Detect which cell encompasses the target text, then output its (X, Y) center coordinate. 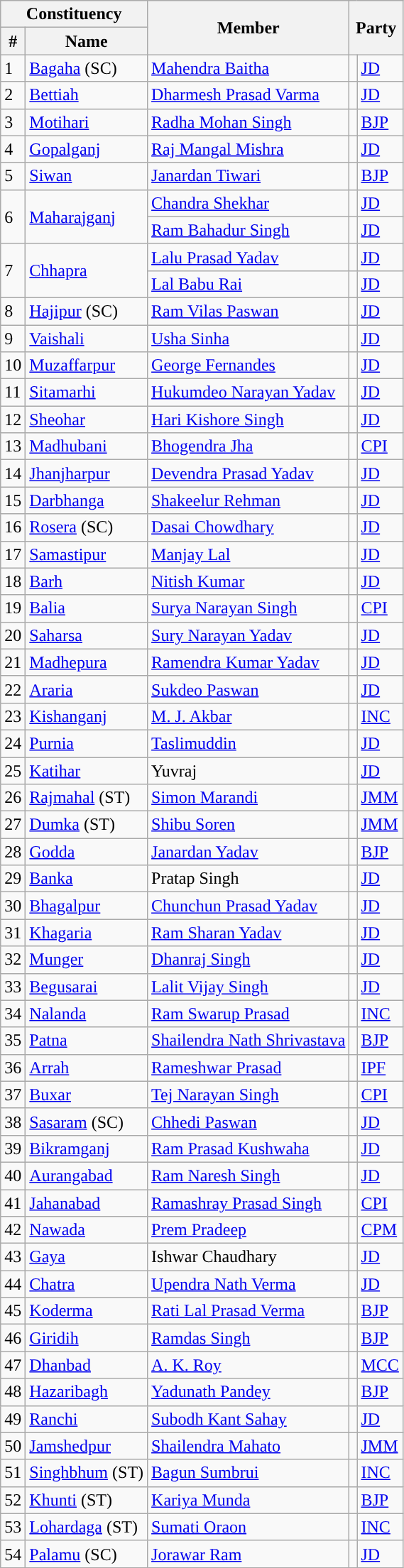
4 (13, 149)
51 (13, 1473)
Yuvraj (249, 770)
M. J. Akbar (249, 716)
Koderma (87, 1311)
26 (13, 798)
Dharmesh Prasad Varma (249, 95)
Surya Narayan Singh (249, 608)
Barh (87, 581)
41 (13, 1203)
Lohardaga (ST) (87, 1527)
Nitish Kumar (249, 581)
Ramdas Singh (249, 1338)
Radha Mohan Singh (249, 122)
16 (13, 527)
Janardan Tiwari (249, 176)
Ram Swarup Prasad (249, 1014)
21 (13, 662)
13 (13, 446)
Aurangabad (87, 1175)
46 (13, 1338)
37 (13, 1095)
28 (13, 852)
Shakeelur Rehman (249, 500)
# (13, 41)
45 (13, 1311)
IPF (380, 1068)
Purnia (87, 743)
Gaya (87, 1257)
Jahanabad (87, 1203)
52 (13, 1500)
Shailendra Nath Shrivastava (249, 1041)
47 (13, 1365)
Manjay Lal (249, 554)
Bhogendra Jha (249, 446)
Member (249, 28)
Sury Narayan Yadav (249, 635)
32 (13, 960)
A. K. Roy (249, 1365)
Vaishali (87, 339)
20 (13, 635)
Rameshwar Prasad (249, 1068)
Chhedi Paswan (249, 1122)
Muzaffarpur (87, 366)
Mahendra Baitha (249, 68)
Bagaha (SC) (87, 68)
39 (13, 1148)
Dhanraj Singh (249, 960)
7 (13, 270)
Sitamarhi (87, 393)
Rosera (SC) (87, 527)
36 (13, 1068)
Buxar (87, 1095)
Munger (87, 960)
30 (13, 906)
34 (13, 1014)
Subodh Kant Sahay (249, 1419)
Dhanbad (87, 1365)
Madhubani (87, 446)
Nawada (87, 1230)
Rati Lal Prasad Verma (249, 1311)
1 (13, 68)
31 (13, 933)
MCC (380, 1365)
Khagaria (87, 933)
Hajipur (SC) (87, 311)
38 (13, 1122)
CPM (380, 1230)
Hukumdeo Narayan Yadav (249, 393)
Gopalganj (87, 149)
29 (13, 879)
25 (13, 770)
Lalu Prasad Yadav (249, 257)
Prem Pradeep (249, 1230)
22 (13, 689)
Sukdeo Paswan (249, 689)
Pratap Singh (249, 879)
Araria (87, 689)
14 (13, 473)
Sheohar (87, 420)
49 (13, 1419)
Shailendra Mahato (249, 1446)
Balia (87, 608)
5 (13, 176)
Yadunath Pandey (249, 1392)
Chunchun Prasad Yadav (249, 906)
Sasaram (SC) (87, 1122)
Bikramganj (87, 1148)
Motihari (87, 122)
Ramashray Prasad Singh (249, 1203)
Jorawar Ram (249, 1554)
Madhepura (87, 662)
Ram Bahadur Singh (249, 230)
48 (13, 1392)
43 (13, 1257)
Jhanjharpur (87, 473)
Bhagalpur (87, 906)
10 (13, 366)
18 (13, 581)
Patna (87, 1041)
Katihar (87, 770)
Lal Babu Rai (249, 284)
11 (13, 393)
Giridih (87, 1338)
24 (13, 743)
Darbhanga (87, 500)
8 (13, 311)
Godda (87, 852)
Arrah (87, 1068)
50 (13, 1446)
Palamu (SC) (87, 1554)
Usha Sinha (249, 339)
Devendra Prasad Yadav (249, 473)
19 (13, 608)
17 (13, 554)
15 (13, 500)
Samastipur (87, 554)
Chatra (87, 1284)
12 (13, 420)
Constituency (74, 14)
27 (13, 825)
Name (87, 41)
Raj Mangal Mishra (249, 149)
Lalit Vijay Singh (249, 987)
44 (13, 1284)
54 (13, 1554)
Rajmahal (ST) (87, 798)
42 (13, 1230)
Jamshedpur (87, 1446)
Upendra Nath Verma (249, 1284)
Kariya Munda (249, 1500)
Begusarai (87, 987)
Simon Marandi (249, 798)
Tej Narayan Singh (249, 1095)
Nalanda (87, 1014)
Bettiah (87, 95)
Party (376, 28)
Chhapra (87, 270)
Bagun Sumbrui (249, 1473)
53 (13, 1527)
23 (13, 716)
Banka (87, 879)
Kishanganj (87, 716)
Janardan Yadav (249, 852)
Taslimuddin (249, 743)
2 (13, 95)
Dumka (ST) (87, 825)
Ranchi (87, 1419)
40 (13, 1175)
Hazaribagh (87, 1392)
Chandra Shekhar (249, 203)
Saharsa (87, 635)
Ram Naresh Singh (249, 1175)
Dasai Chowdhary (249, 527)
Siwan (87, 176)
Maharajganj (87, 216)
33 (13, 987)
35 (13, 1041)
9 (13, 339)
Ishwar Chaudhary (249, 1257)
Ramendra Kumar Yadav (249, 662)
Hari Kishore Singh (249, 420)
Ram Vilas Paswan (249, 311)
Sumati Oraon (249, 1527)
6 (13, 216)
Khunti (ST) (87, 1500)
Shibu Soren (249, 825)
Singhbhum (ST) (87, 1473)
Ram Prasad Kushwaha (249, 1148)
George Fernandes (249, 366)
3 (13, 122)
Ram Sharan Yadav (249, 933)
